Find where the given text appears and provide that cell's center as (x, y) coordinate. 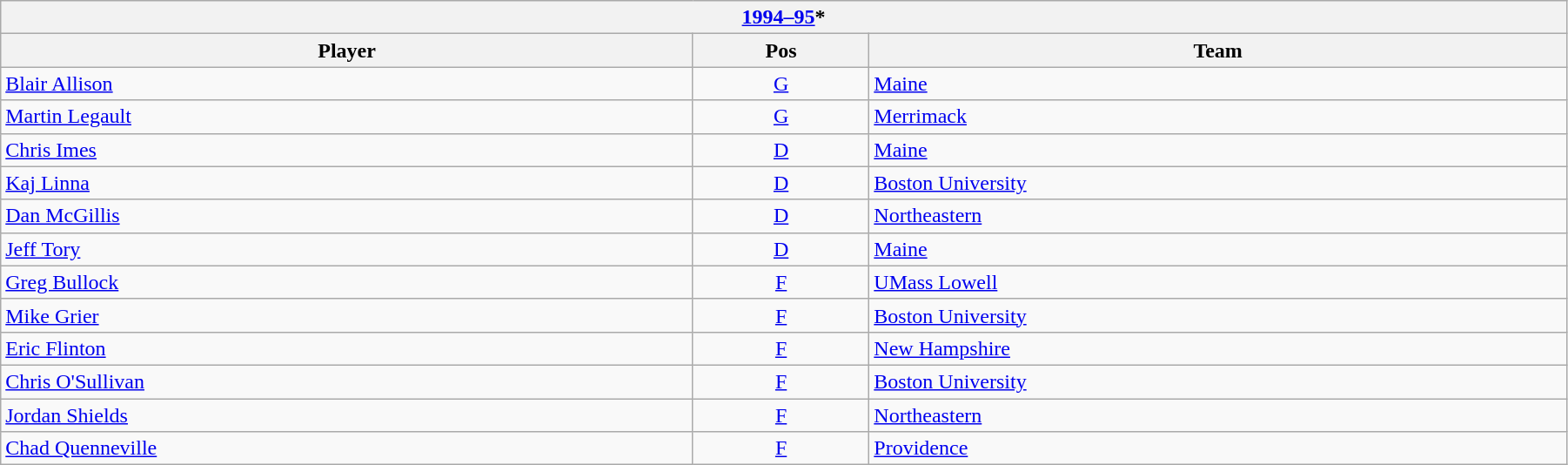
Jeff Tory (347, 249)
Mike Grier (347, 315)
1994–95* (784, 17)
Chad Quenneville (347, 448)
Chris O'Sullivan (347, 381)
Merrimack (1218, 117)
Jordan Shields (347, 415)
Blair Allison (347, 84)
Team (1218, 51)
Greg Bullock (347, 282)
Pos (781, 51)
Providence (1218, 448)
Eric Flinton (347, 348)
Kaj Linna (347, 183)
Player (347, 51)
Chris Imes (347, 150)
Martin Legault (347, 117)
Dan McGillis (347, 216)
UMass Lowell (1218, 282)
New Hampshire (1218, 348)
